Provide the [x, y] coordinate of the cell's center where the given text is located.  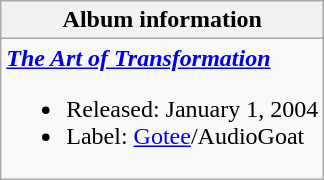
The Art of TransformationReleased: January 1, 2004Label: Gotee/AudioGoat [162, 109]
Album information [162, 20]
